Capture the cell that displays the provided text and extract its [x, y] central coordinate. 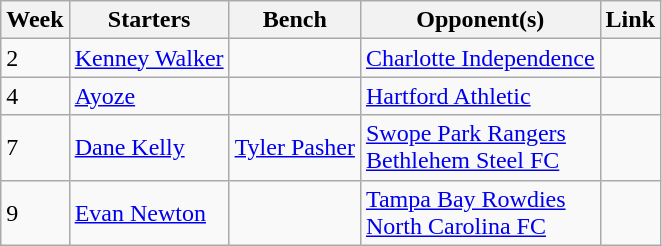
Ayoze [149, 96]
Opponent(s) [480, 20]
Dane Kelly [149, 148]
Bench [294, 20]
Kenney Walker [149, 58]
Evan Newton [149, 212]
Tampa Bay RowdiesNorth Carolina FC [480, 212]
7 [35, 148]
Hartford Athletic [480, 96]
2 [35, 58]
Tyler Pasher [294, 148]
9 [35, 212]
Swope Park RangersBethlehem Steel FC [480, 148]
Link [630, 20]
4 [35, 96]
Week [35, 20]
Starters [149, 20]
Charlotte Independence [480, 58]
